Find where the given text appears and provide that cell's center as (x, y) coordinate. 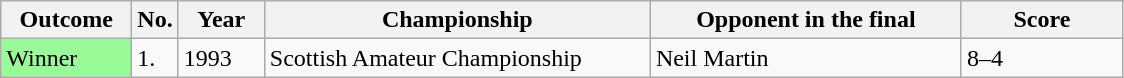
8–4 (1042, 58)
Scottish Amateur Championship (457, 58)
Year (221, 20)
Winner (66, 58)
No. (155, 20)
Outcome (66, 20)
Score (1042, 20)
Opponent in the final (806, 20)
Neil Martin (806, 58)
1. (155, 58)
1993 (221, 58)
Championship (457, 20)
